Search for the cell housing the specified text and yield its [X, Y] center coordinate. 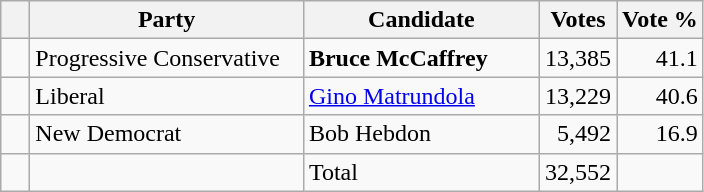
32,552 [578, 172]
13,229 [578, 96]
Bob Hebdon [421, 134]
Liberal [167, 96]
Candidate [421, 20]
16.9 [660, 134]
5,492 [578, 134]
Total [421, 172]
13,385 [578, 58]
Progressive Conservative [167, 58]
Bruce McCaffrey [421, 58]
Vote % [660, 20]
41.1 [660, 58]
Votes [578, 20]
40.6 [660, 96]
New Democrat [167, 134]
Party [167, 20]
Gino Matrundola [421, 96]
